Identify which cell holds the provided text, then report its (x, y) central coordinate. 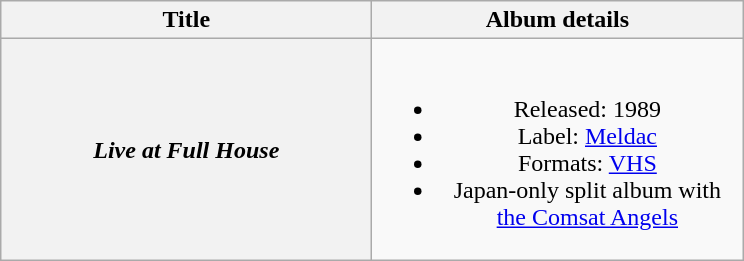
Title (186, 20)
Released: 1989Label: MeldacFormats: VHSJapan-only split album with the Comsat Angels (558, 150)
Album details (558, 20)
Live at Full House (186, 150)
